Pinpoint the cell where the given text exists, returning its [X, Y] midpoint coordinate. 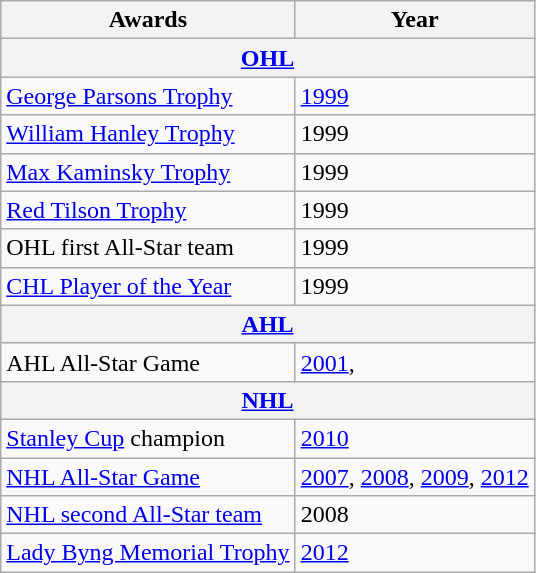
Max Kaminsky Trophy [148, 172]
2012 [414, 553]
William Hanley Trophy [148, 134]
Stanley Cup champion [148, 438]
NHL second All-Star team [148, 515]
CHL Player of the Year [148, 286]
Year [414, 20]
NHL All-Star Game [148, 477]
AHL All-Star Game [148, 362]
AHL [268, 324]
OHL first All-Star team [148, 248]
2010 [414, 438]
2001, [414, 362]
George Parsons Trophy [148, 96]
NHL [268, 400]
Lady Byng Memorial Trophy [148, 553]
Red Tilson Trophy [148, 210]
2008 [414, 515]
OHL [268, 58]
Awards [148, 20]
2007, 2008, 2009, 2012 [414, 477]
